Find where the given text appears and provide that cell's center as [x, y] coordinate. 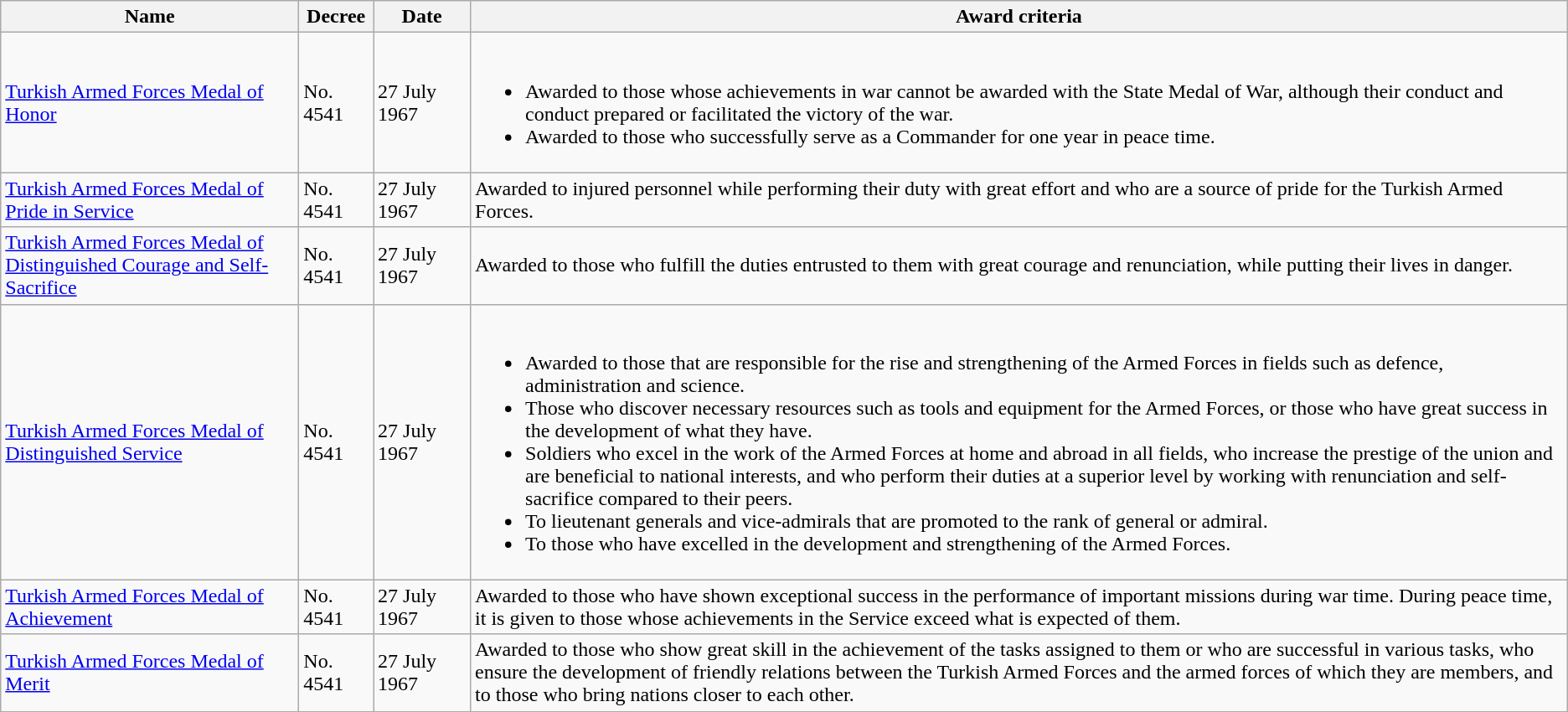
Awarded to injured personnel while performing their duty with great effort and who are a source of pride for the Turkish Armed Forces. [1019, 199]
Turkish Armed Forces Medal of Merit [150, 673]
Turkish Armed Forces Medal of Distinguished Courage and Self-Sacrifice [150, 266]
Award criteria [1019, 17]
Name [150, 17]
Turkish Armed Forces Medal of Honor [150, 102]
Turkish Armed Forces Medal of Distinguished Service [150, 442]
Turkish Armed Forces Medal of Achievement [150, 606]
Decree [337, 17]
Date [422, 17]
Turkish Armed Forces Medal of Pride in Service [150, 199]
Awarded to those who fulfill the duties entrusted to them with great courage and renunciation, while putting their lives in danger. [1019, 266]
